Find where the given text appears and provide that cell's center as (X, Y) coordinate. 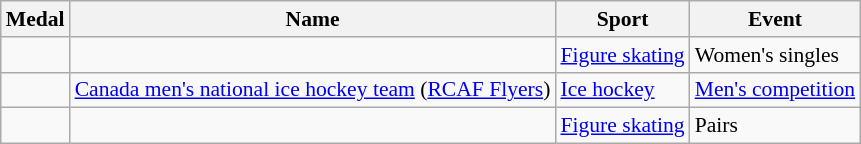
Pairs (776, 126)
Event (776, 19)
Canada men's national ice hockey team (RCAF Flyers) (313, 90)
Name (313, 19)
Women's singles (776, 55)
Sport (622, 19)
Medal (36, 19)
Ice hockey (622, 90)
Men's competition (776, 90)
